Scan for the cell matching the given text and deliver its [X, Y] coordinate at center. 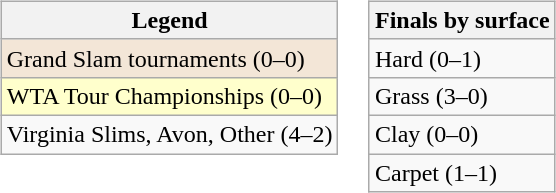
Legend [170, 20]
Finals by surface [462, 20]
Grand Slam tournaments (0–0) [170, 58]
Hard (0–1) [462, 58]
Clay (0–0) [462, 134]
Carpet (1–1) [462, 173]
Virginia Slims, Avon, Other (4–2) [170, 134]
WTA Tour Championships (0–0) [170, 96]
Grass (3–0) [462, 96]
